Return (x, y) of the center of cell containing provided text 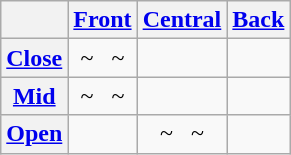
Central (182, 20)
Close (34, 58)
Front (102, 20)
Open (34, 134)
Mid (34, 96)
Back (258, 20)
